Determine the [x, y] coordinate at the center of the cell enclosing the given text.  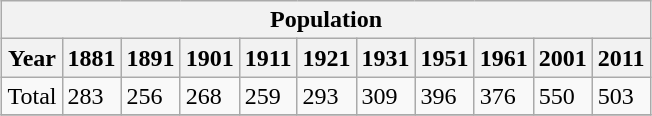
1901 [210, 58]
309 [386, 96]
2011 [621, 58]
503 [621, 96]
293 [326, 96]
259 [268, 96]
396 [444, 96]
Population [326, 20]
2001 [562, 58]
1931 [386, 58]
1881 [92, 58]
550 [562, 96]
1911 [268, 58]
256 [150, 96]
1961 [504, 58]
1891 [150, 58]
283 [92, 96]
1921 [326, 58]
1951 [444, 58]
268 [210, 96]
Total [32, 96]
Year [32, 58]
376 [504, 96]
